From the cell containing the given text, extract its center point as [x, y] coordinate. 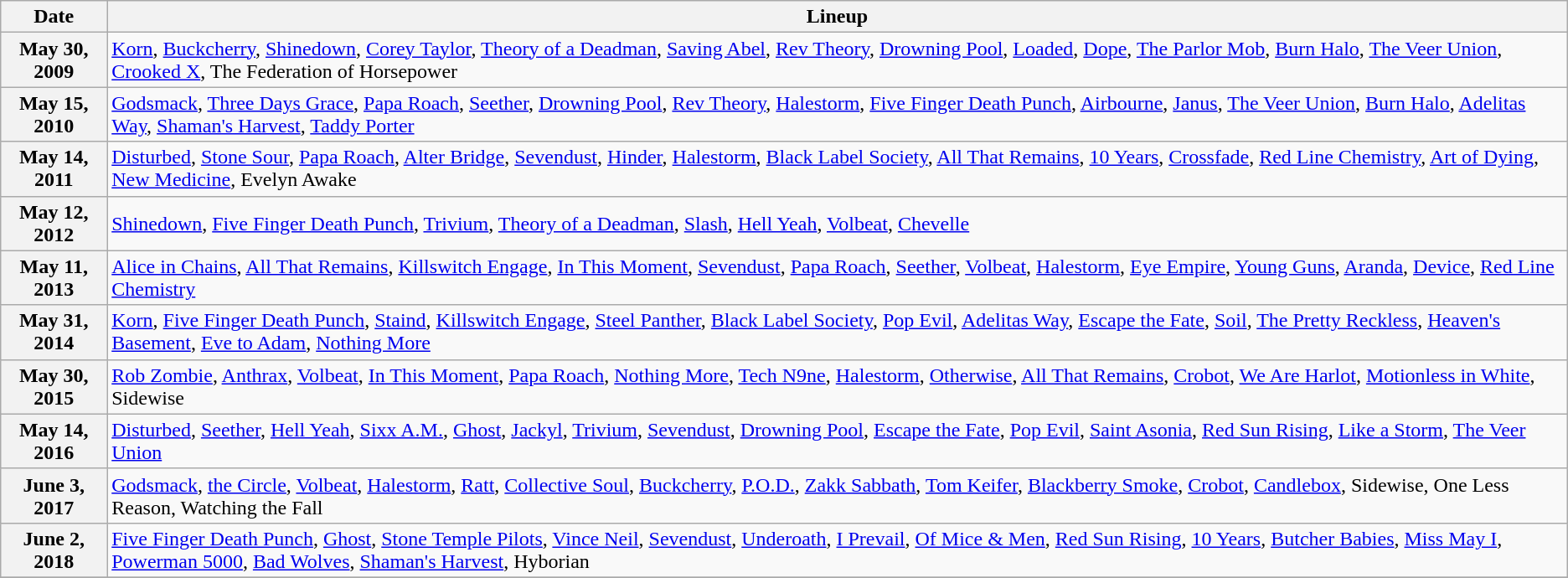
May 14, 2011 [54, 169]
May 30, 2009 [54, 60]
Shinedown, Five Finger Death Punch, Trivium, Theory of a Deadman, Slash, Hell Yeah, Volbeat, Chevelle [838, 223]
June 2, 2018 [54, 550]
May 12, 2012 [54, 223]
Lineup [838, 17]
Date [54, 17]
June 3, 2017 [54, 496]
May 11, 2013 [54, 278]
May 30, 2015 [54, 387]
May 31, 2014 [54, 332]
May 14, 2016 [54, 441]
May 15, 2010 [54, 114]
